For the text-containing cell, return its midpoint in (X, Y) coordinate format. 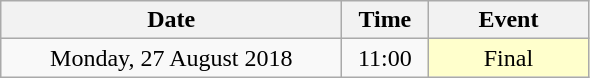
Time (385, 20)
Date (172, 20)
11:00 (385, 58)
Monday, 27 August 2018 (172, 58)
Event (508, 20)
Final (508, 58)
